From the cell containing the given text, extract its center point as (x, y) coordinate. 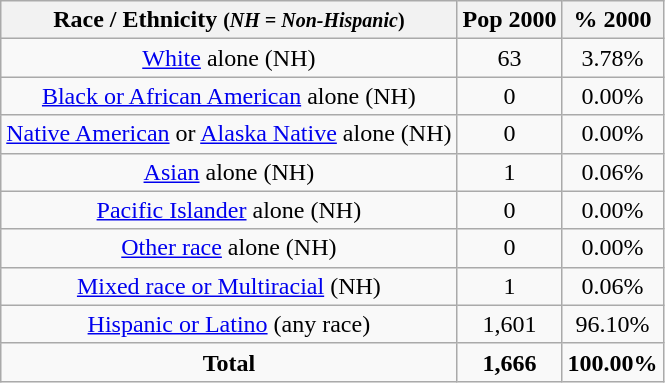
Other race alone (NH) (229, 248)
Pop 2000 (510, 20)
63 (510, 58)
100.00% (612, 362)
Asian alone (NH) (229, 172)
Race / Ethnicity (NH = Non-Hispanic) (229, 20)
% 2000 (612, 20)
Black or African American alone (NH) (229, 96)
White alone (NH) (229, 58)
Hispanic or Latino (any race) (229, 324)
3.78% (612, 58)
1,601 (510, 324)
Native American or Alaska Native alone (NH) (229, 134)
Total (229, 362)
Mixed race or Multiracial (NH) (229, 286)
Pacific Islander alone (NH) (229, 210)
1,666 (510, 362)
96.10% (612, 324)
